Find where the given text appears and provide that cell's center as (X, Y) coordinate. 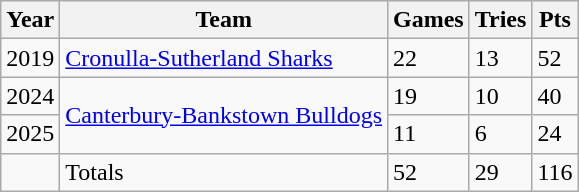
6 (500, 134)
10 (500, 96)
2025 (30, 134)
13 (500, 58)
40 (555, 96)
22 (429, 58)
Team (224, 20)
Games (429, 20)
Pts (555, 20)
29 (500, 172)
2024 (30, 96)
Cronulla-Sutherland Sharks (224, 58)
2019 (30, 58)
Canterbury-Bankstown Bulldogs (224, 115)
19 (429, 96)
Tries (500, 20)
11 (429, 134)
24 (555, 134)
Totals (224, 172)
116 (555, 172)
Year (30, 20)
